Return (X, Y) of the center of cell containing provided text 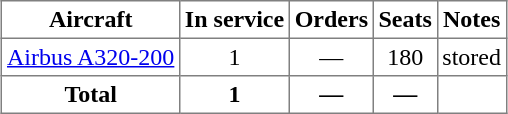
Orders (331, 20)
Airbus A320-200 (91, 57)
180 (405, 57)
In service (235, 20)
Notes (472, 20)
Total (91, 95)
Aircraft (91, 20)
stored (472, 57)
Seats (405, 20)
